Return the [X, Y] coordinate for the center point of the cell that contains the specified text.  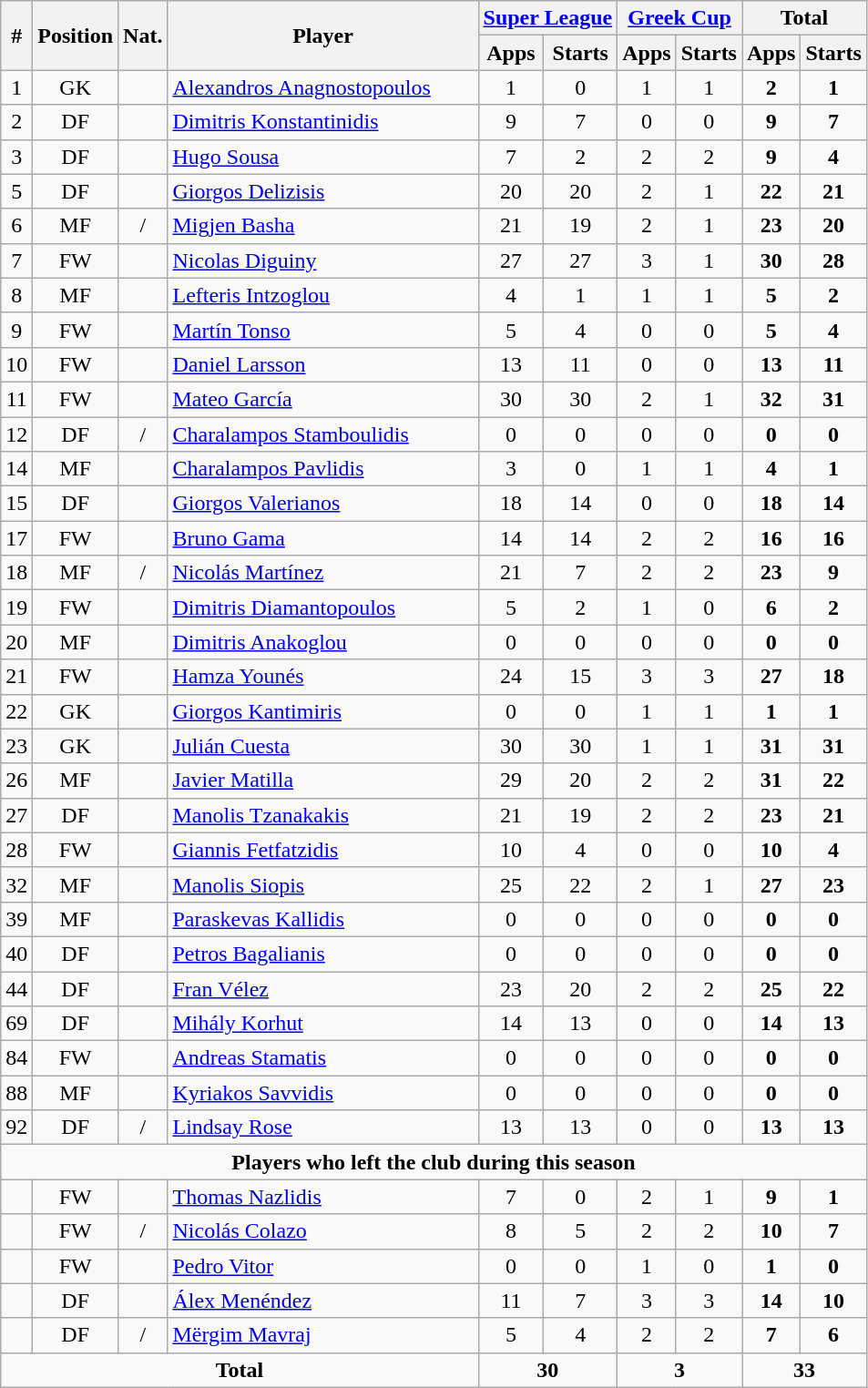
Nicolás Martínez [322, 573]
Nat. [143, 36]
Giorgos Delizisis [322, 191]
Dimitris Konstantinidis [322, 122]
Migjen Basha [322, 226]
17 [16, 538]
Giorgos Kantimiris [322, 711]
Greek Cup [679, 18]
12 [16, 434]
Andreas Stamatis [322, 1058]
33 [803, 1370]
Pedro Vitor [322, 1266]
26 [16, 781]
29 [511, 781]
Hugo Sousa [322, 157]
Manolis Siopis [322, 884]
Mateo García [322, 399]
Charalampos Pavlidis [322, 469]
Lindsay Rose [322, 1128]
Dimitris Diamantopoulos [322, 607]
Alexandros Anagnostopoulos [322, 87]
84 [16, 1058]
Nicolás Colazo [322, 1231]
Player [322, 36]
Petros Bagalianis [322, 954]
Dimitris Anakoglou [322, 642]
Super League [548, 18]
40 [16, 954]
Manolis Tzanakakis [322, 815]
69 [16, 1024]
Javier Matilla [322, 781]
24 [511, 677]
44 [16, 988]
Martín Tonso [322, 330]
Álex Menéndez [322, 1301]
Lefteris Intzoglou [322, 295]
Players who left the club during this season [434, 1162]
Hamza Younés [322, 677]
Giorgos Valerianos [322, 504]
Bruno Gama [322, 538]
Nicolas Diguiny [322, 260]
Kyriakos Savvidis [322, 1093]
Daniel Larsson [322, 364]
39 [16, 919]
Fran Vélez [322, 988]
Julián Cuesta [322, 746]
Giannis Fetfatzidis [322, 850]
Charalampos Stamboulidis [322, 434]
Thomas Nazlidis [322, 1197]
Mërgim Mavraj [322, 1335]
Paraskevas Kallidis [322, 919]
92 [16, 1128]
88 [16, 1093]
Mihály Korhut [322, 1024]
Position [76, 36]
# [16, 36]
